Extract the (X, Y) coordinate from the center of the cell holding the provided text.  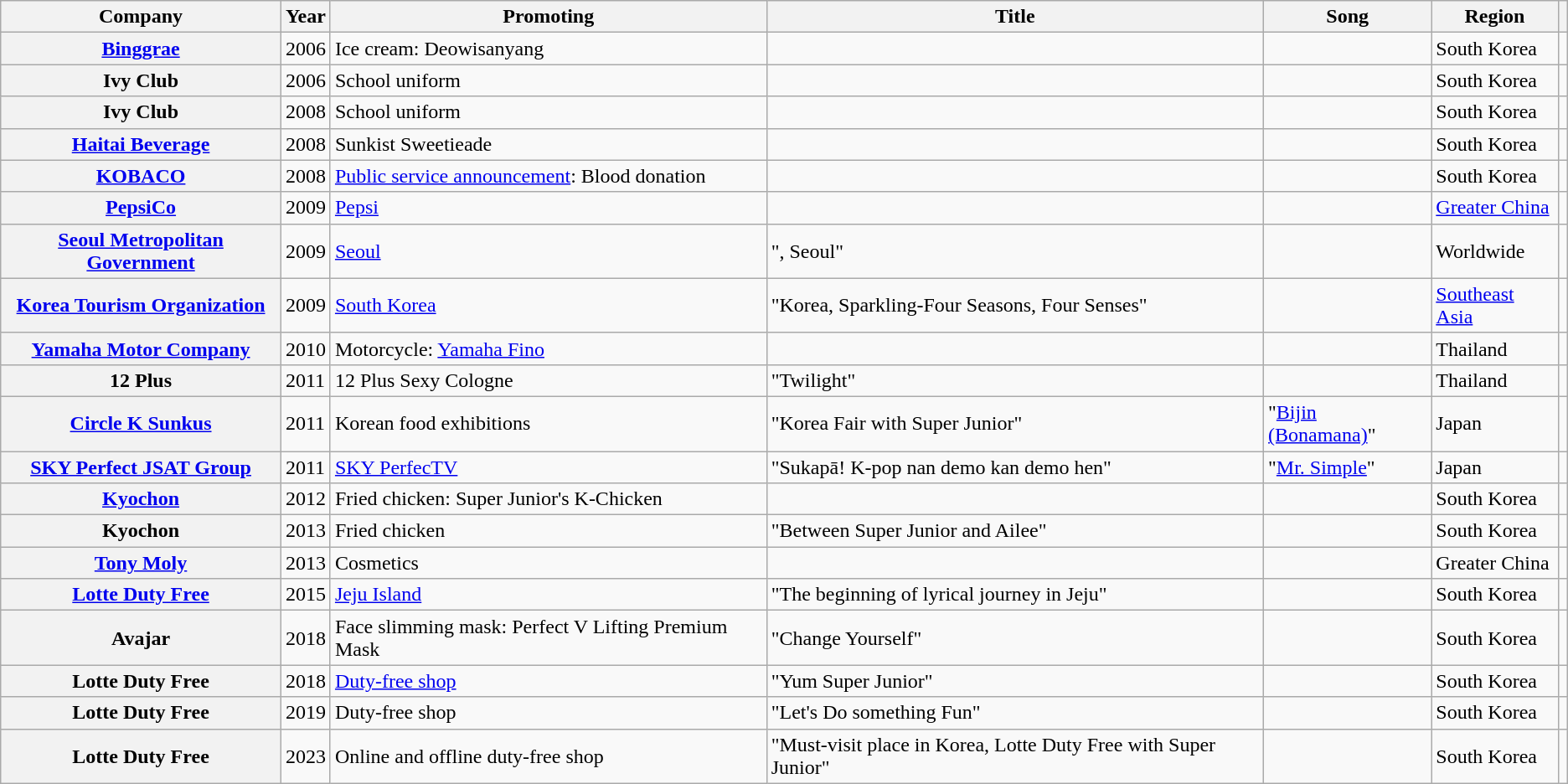
Korean food exhibitions (548, 424)
"Mr. Simple" (1348, 467)
12 Plus Sexy Cologne (548, 380)
"The beginning of lyrical journey in Jeju" (1015, 595)
Yamaha Motor Company (141, 348)
2015 (305, 595)
"Twilight" (1015, 380)
"Sukapā! K-pop nan demo kan demo hen" (1015, 467)
Fried chicken: Super Junior's K-Chicken (548, 499)
Avajar (141, 638)
", Seoul" (1015, 251)
Jeju Island (548, 595)
"Let's Do something Fun" (1015, 713)
Company (141, 17)
Circle K Sunkus (141, 424)
"Between Super Junior and Ailee" (1015, 531)
Tony Moly (141, 563)
Sunkist Sweetieade (548, 144)
KOBACO (141, 176)
SKY PerfecTV (548, 467)
"Korea Fair with Super Junior" (1015, 424)
Title (1015, 17)
"Bijin (Bonamana)" (1348, 424)
Face slimming mask: Perfect V Lifting Premium Mask (548, 638)
Motorcycle: Yamaha Fino (548, 348)
Ice cream: Deowisanyang (548, 49)
2023 (305, 756)
SKY Perfect JSAT Group (141, 467)
"Yum Super Junior" (1015, 681)
Cosmetics (548, 563)
Southeast Asia (1494, 305)
2012 (305, 499)
2019 (305, 713)
2010 (305, 348)
Public service announcement: Blood donation (548, 176)
Seoul (548, 251)
"Must-visit place in Korea, Lotte Duty Free with Super Junior" (1015, 756)
Haitai Beverage (141, 144)
"Change Yourself" (1015, 638)
PepsiCo (141, 208)
"Korea, Sparkling-Four Seasons, Four Senses" (1015, 305)
Pepsi (548, 208)
Worldwide (1494, 251)
Year (305, 17)
12 Plus (141, 380)
Korea Tourism Organization (141, 305)
Song (1348, 17)
Fried chicken (548, 531)
Online and offline duty-free shop (548, 756)
Promoting (548, 17)
Seoul Metropolitan Government (141, 251)
Binggrae (141, 49)
Region (1494, 17)
